Locate the cell with the specified text and output its (x, y) center coordinate. 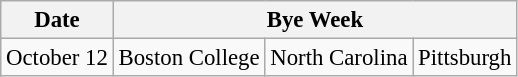
Bye Week (314, 20)
North Carolina (339, 58)
Boston College (189, 58)
Pittsburgh (465, 58)
Date (57, 20)
October 12 (57, 58)
